Search for the cell housing the specified text and yield its [x, y] center coordinate. 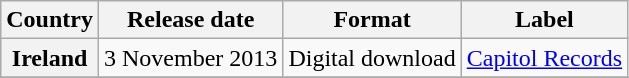
Format [372, 20]
Ireland [50, 58]
Digital download [372, 58]
Country [50, 20]
Release date [190, 20]
Capitol Records [544, 58]
Label [544, 20]
3 November 2013 [190, 58]
